Return (x, y) of the center of cell containing provided text 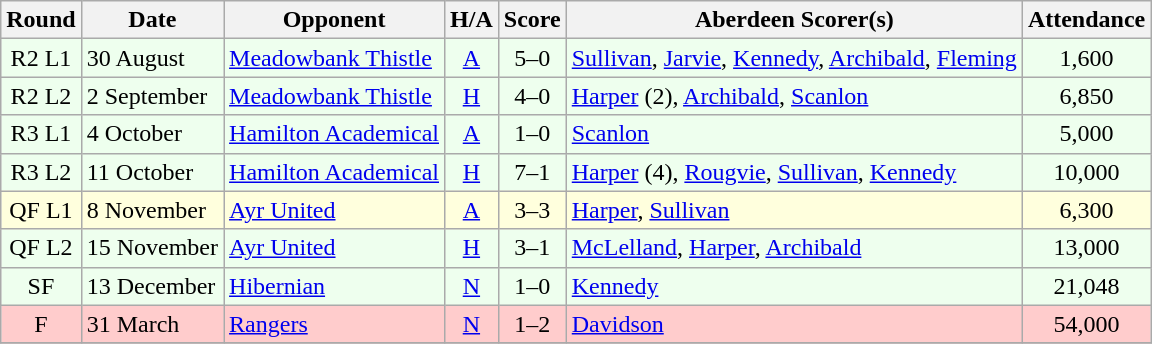
Harper, Sullivan (794, 210)
5,000 (1086, 134)
6,300 (1086, 210)
1–2 (532, 324)
3–1 (532, 248)
Davidson (794, 324)
Harper (4), Rougvie, Sullivan, Kennedy (794, 172)
Aberdeen Scorer(s) (794, 20)
1,600 (1086, 58)
SF (41, 286)
30 August (152, 58)
4 October (152, 134)
11 October (152, 172)
Opponent (334, 20)
QF L1 (41, 210)
Kennedy (794, 286)
13 December (152, 286)
3–3 (532, 210)
4–0 (532, 96)
8 November (152, 210)
R2 L1 (41, 58)
10,000 (1086, 172)
15 November (152, 248)
Round (41, 20)
R3 L1 (41, 134)
13,000 (1086, 248)
Rangers (334, 324)
Scanlon (794, 134)
21,048 (1086, 286)
31 March (152, 324)
QF L2 (41, 248)
54,000 (1086, 324)
Harper (2), Archibald, Scanlon (794, 96)
Hibernian (334, 286)
5–0 (532, 58)
R2 L2 (41, 96)
Sullivan, Jarvie, Kennedy, Archibald, Fleming (794, 58)
F (41, 324)
H/A (472, 20)
Attendance (1086, 20)
2 September (152, 96)
Date (152, 20)
R3 L2 (41, 172)
7–1 (532, 172)
Score (532, 20)
6,850 (1086, 96)
McLelland, Harper, Archibald (794, 248)
